Locate the cell with the specified text and output its (x, y) center coordinate. 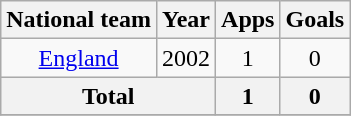
Year (186, 20)
2002 (186, 58)
Apps (248, 20)
Total (108, 96)
National team (79, 20)
Goals (315, 20)
England (79, 58)
